Provide the [X, Y] coordinate of the cell's center where the given text is located.  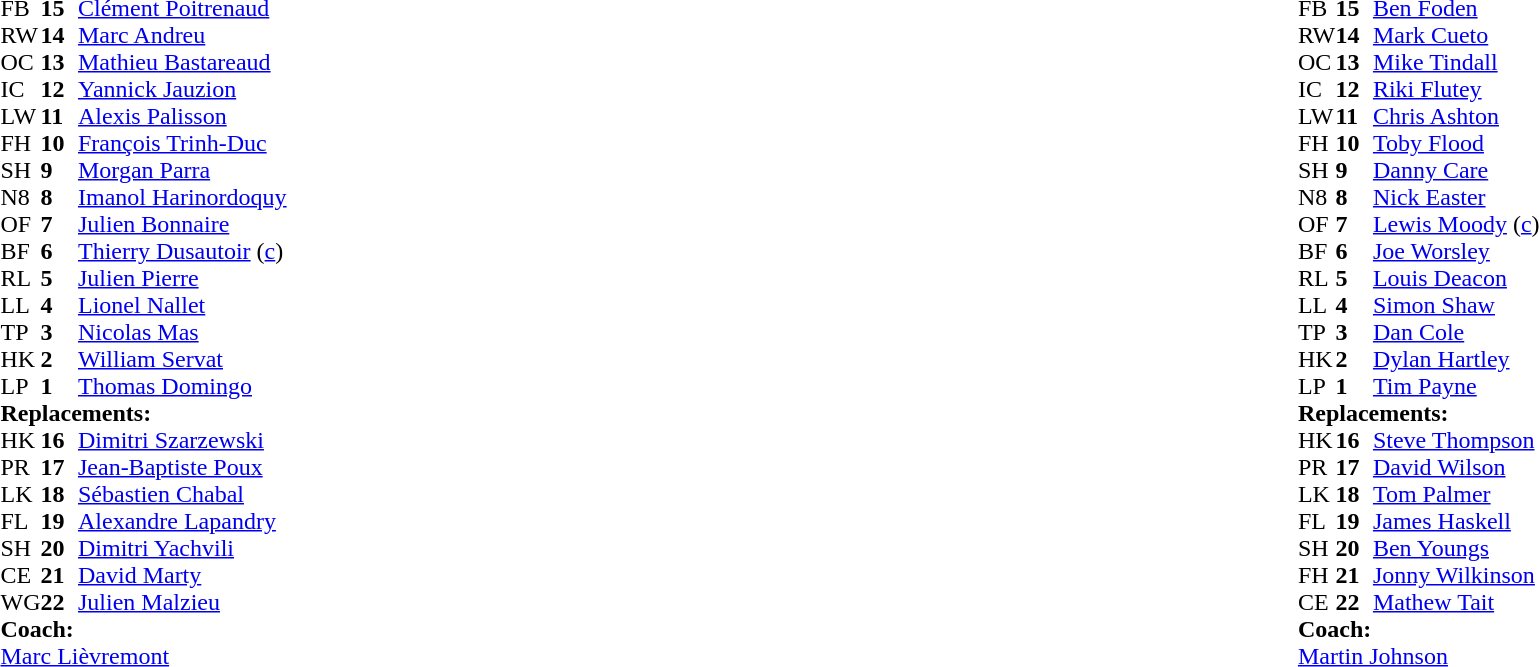
François Trinh-Duc [182, 144]
Sébastien Chabal [182, 494]
Julien Pierre [182, 278]
Nicolas Mas [182, 332]
Dimitri Szarzewski [182, 440]
William Servat [182, 360]
Alexandre Lapandry [182, 522]
Julien Malzieu [182, 602]
Julien Bonnaire [182, 224]
Yannick Jauzion [182, 90]
Alexis Palisson [182, 116]
Marc Andreu [182, 36]
Coach: [143, 630]
Thomas Domingo [182, 386]
Jean-Baptiste Poux [182, 468]
Thierry Dusautoir (c) [182, 252]
Morgan Parra [182, 170]
WG [20, 602]
Replacements: [143, 414]
Lionel Nallet [182, 306]
Dimitri Yachvili [182, 548]
David Marty [182, 576]
Imanol Harinordoquy [182, 198]
Mathieu Bastareaud [182, 62]
